Determine the [x, y] coordinate at the center of the cell enclosing the given text.  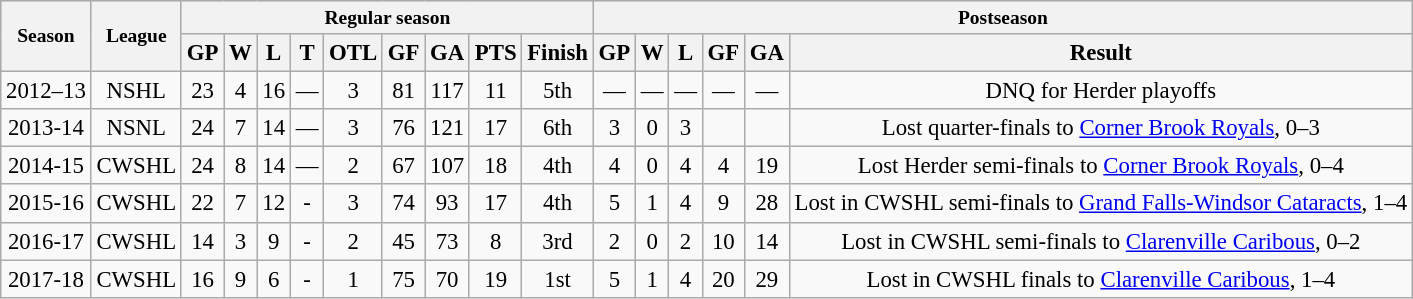
Season [46, 36]
2016-17 [46, 241]
5th [558, 91]
93 [448, 204]
70 [448, 279]
Result [1100, 53]
Postseason [1002, 18]
22 [202, 204]
1st [558, 279]
45 [403, 241]
Lost in CWSHL semi-finals to Grand Falls-Windsor Cataracts, 1–4 [1100, 204]
3rd [558, 241]
20 [723, 279]
6 [274, 279]
Lost quarter-finals to Corner Brook Royals, 0–3 [1100, 128]
2013-14 [46, 128]
2015-16 [46, 204]
73 [448, 241]
NSHL [136, 91]
2014-15 [46, 166]
NSNL [136, 128]
75 [403, 279]
81 [403, 91]
67 [403, 166]
74 [403, 204]
11 [495, 91]
OTL [354, 53]
76 [403, 128]
Lost in CWSHL finals to Clarenville Caribous, 1–4 [1100, 279]
10 [723, 241]
PTS [495, 53]
28 [766, 204]
Finish [558, 53]
29 [766, 279]
23 [202, 91]
121 [448, 128]
DNQ for Herder playoffs [1100, 91]
6th [558, 128]
2012–13 [46, 91]
12 [274, 204]
T [306, 53]
107 [448, 166]
117 [448, 91]
2017-18 [46, 279]
Regular season [387, 18]
League [136, 36]
Lost Herder semi-finals to Corner Brook Royals, 0–4 [1100, 166]
Lost in CWSHL semi-finals to Clarenville Caribous, 0–2 [1100, 241]
18 [495, 166]
